Identify which cell holds the provided text, then report its (x, y) central coordinate. 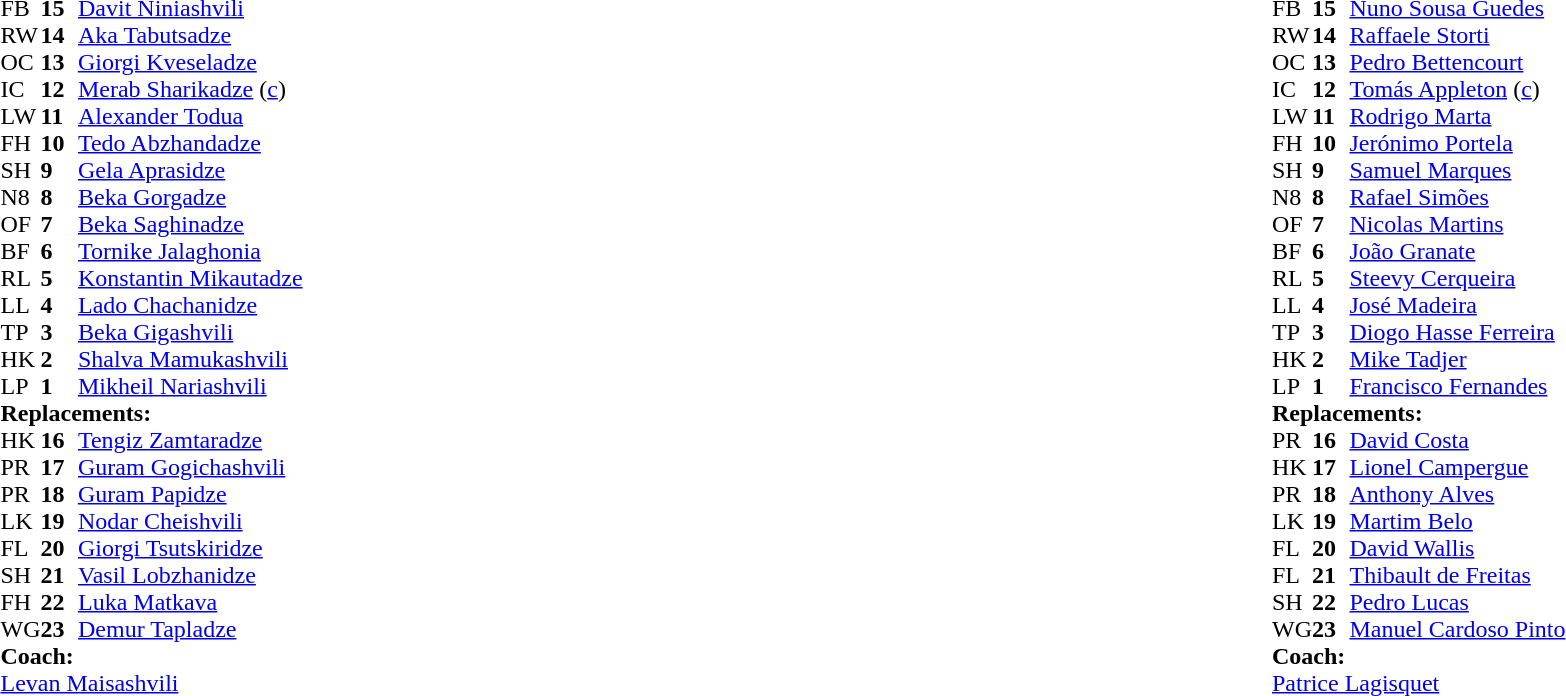
David Costa (1457, 440)
Luka Matkava (190, 602)
Gela Aprasidze (190, 170)
Martim Belo (1457, 522)
Steevy Cerqueira (1457, 278)
Lionel Campergue (1457, 468)
Tedo Abzhandadze (190, 144)
Nicolas Martins (1457, 224)
Francisco Fernandes (1457, 386)
Alexander Todua (190, 116)
Giorgi Tsutskiridze (190, 548)
Giorgi Kveseladze (190, 62)
Demur Tapladze (190, 630)
Rodrigo Marta (1457, 116)
Vasil Lobzhanidze (190, 576)
Rafael Simões (1457, 198)
Beka Gorgadze (190, 198)
Lado Chachanidze (190, 306)
Guram Gogichashvili (190, 468)
Manuel Cardoso Pinto (1457, 630)
Aka Tabutsadze (190, 36)
Raffaele Storti (1457, 36)
Anthony Alves (1457, 494)
Konstantin Mikautadze (190, 278)
Guram Papidze (190, 494)
Pedro Bettencourt (1457, 62)
Thibault de Freitas (1457, 576)
Merab Sharikadze (c) (190, 90)
Tengiz Zamtaradze (190, 440)
David Wallis (1457, 548)
Mikheil Nariashvili (190, 386)
Nodar Cheishvili (190, 522)
João Granate (1457, 252)
Diogo Hasse Ferreira (1457, 332)
Samuel Marques (1457, 170)
Jerónimo Portela (1457, 144)
José Madeira (1457, 306)
Tornike Jalaghonia (190, 252)
Tomás Appleton (c) (1457, 90)
Shalva Mamukashvili (190, 360)
Pedro Lucas (1457, 602)
Mike Tadjer (1457, 360)
Beka Gigashvili (190, 332)
Beka Saghinadze (190, 224)
